Output the (X, Y) coordinate of the center of the cell containing the given text.  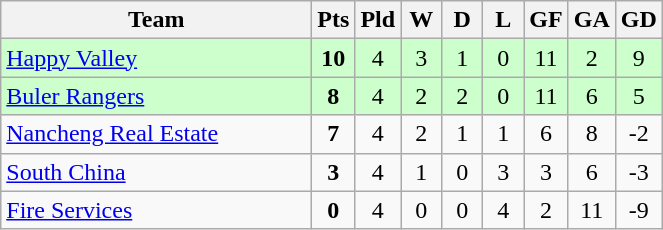
-3 (638, 172)
W (422, 20)
L (504, 20)
Pts (334, 20)
10 (334, 58)
Pld (378, 20)
GD (638, 20)
-2 (638, 134)
Team (156, 20)
Nancheng Real Estate (156, 134)
South China (156, 172)
Happy Valley (156, 58)
9 (638, 58)
Fire Services (156, 210)
Buler Rangers (156, 96)
5 (638, 96)
GA (592, 20)
-9 (638, 210)
7 (334, 134)
D (462, 20)
GF (546, 20)
